Find where the given text appears and provide that cell's center as [x, y] coordinate. 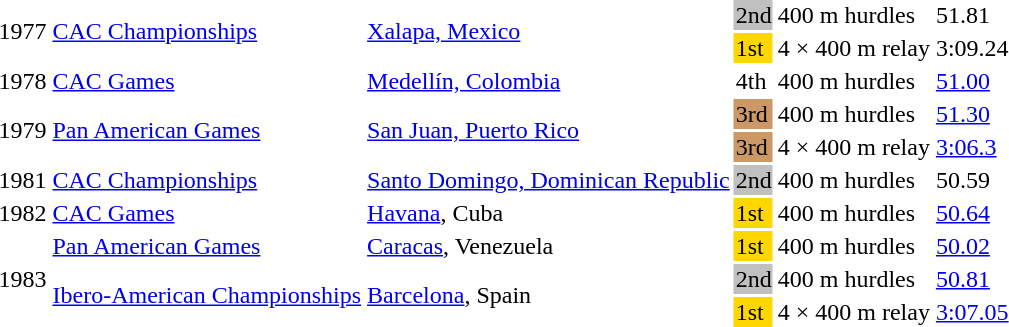
San Juan, Puerto Rico [549, 130]
4th [754, 81]
Caracas, Venezuela [549, 246]
Xalapa, Mexico [549, 32]
Ibero-American Championships [207, 296]
Santo Domingo, Dominican Republic [549, 180]
Havana, Cuba [549, 213]
Barcelona, Spain [549, 296]
Medellín, Colombia [549, 81]
